Search for the cell housing the specified text and yield its (x, y) center coordinate. 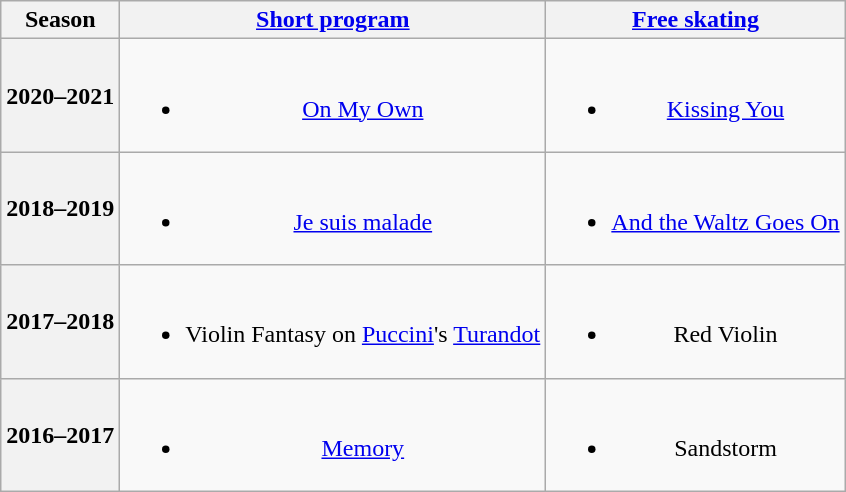
On My Own (333, 96)
Memory (333, 434)
Kissing You (696, 96)
2016–2017 (60, 434)
Red Violin (696, 322)
And the Waltz Goes On (696, 208)
Free skating (696, 20)
Je suis malade (333, 208)
2017–2018 (60, 322)
Sandstorm (696, 434)
Short program (333, 20)
2018–2019 (60, 208)
Season (60, 20)
2020–2021 (60, 96)
Violin Fantasy on Puccini's Turandot (333, 322)
